Determine the (X, Y) coordinate at the center of the cell enclosing the given text.  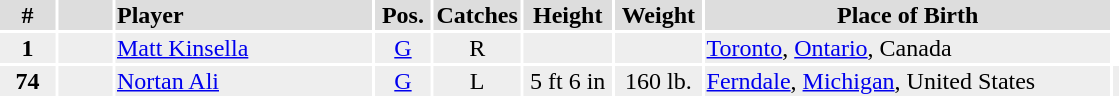
Matt Kinsella (244, 48)
Player (244, 15)
L (477, 81)
Weight (659, 15)
Place of Birth (908, 15)
Height (568, 15)
# (28, 15)
74 (28, 81)
Pos. (404, 15)
Ferndale, Michigan, United States (908, 81)
5 ft 6 in (568, 81)
Nortan Ali (244, 81)
R (477, 48)
1 (28, 48)
Toronto, Ontario, Canada (908, 48)
Catches (477, 15)
160 lb. (659, 81)
